Identify which cell holds the provided text, then report its (x, y) central coordinate. 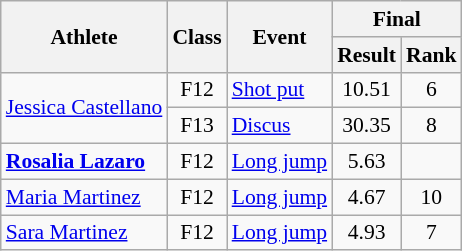
Jessica Castellano (84, 108)
10.51 (366, 90)
Rosalia Lazaro (84, 162)
Maria Martinez (84, 197)
Event (280, 36)
5.63 (366, 162)
4.67 (366, 197)
Class (196, 36)
7 (432, 233)
6 (432, 90)
Rank (432, 55)
Sara Martinez (84, 233)
Final (396, 19)
4.93 (366, 233)
10 (432, 197)
8 (432, 126)
F13 (196, 126)
Discus (280, 126)
Result (366, 55)
30.35 (366, 126)
Shot put (280, 90)
Athlete (84, 36)
